Extract the [x, y] coordinate from the center of the cell holding the provided text.  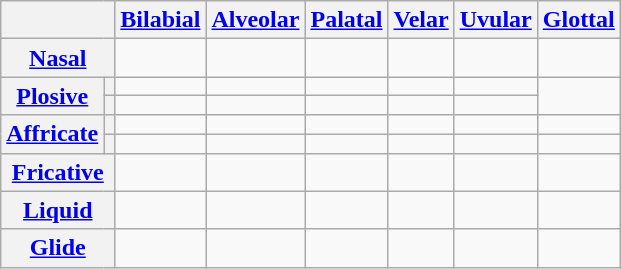
Fricative [58, 172]
Glide [58, 248]
Nasal [58, 58]
Glottal [578, 20]
Plosive [52, 96]
Liquid [58, 210]
Uvular [496, 20]
Bilabial [160, 20]
Palatal [346, 20]
Alveolar [256, 20]
Affricate [52, 134]
Velar [421, 20]
